Pinpoint the cell where the given text exists, returning its [X, Y] midpoint coordinate. 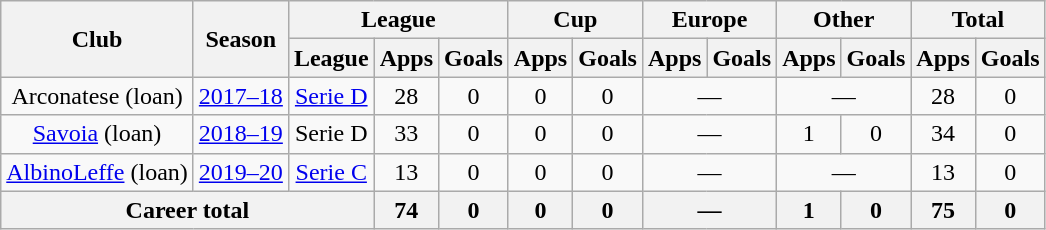
33 [406, 134]
2017–18 [240, 96]
Season [240, 39]
Cup [575, 20]
Europe [709, 20]
Serie C [331, 172]
Arconatese (loan) [98, 96]
2018–19 [240, 134]
34 [943, 134]
Other [844, 20]
Club [98, 39]
74 [406, 210]
Career total [188, 210]
AlbinoLeffe (loan) [98, 172]
Total [978, 20]
75 [943, 210]
2019–20 [240, 172]
Savoia (loan) [98, 134]
